Return [x, y] of the center of cell containing provided text 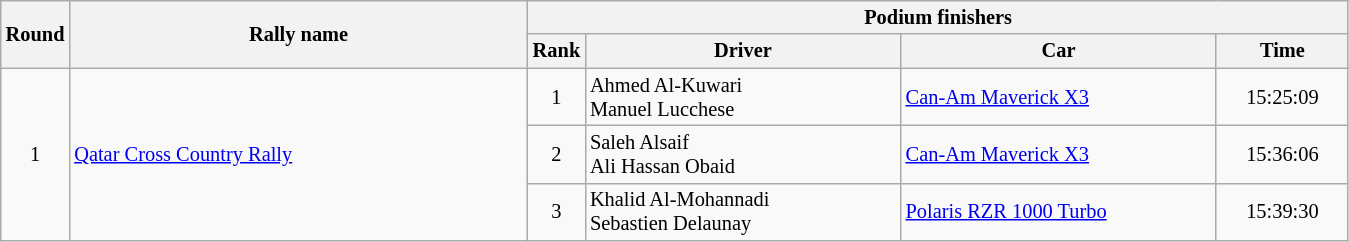
15:25:09 [1282, 97]
15:36:06 [1282, 154]
2 [556, 154]
Round [36, 34]
Qatar Cross Country Rally [298, 154]
Driver [743, 51]
Time [1282, 51]
3 [556, 212]
Ahmed Al-Kuwari Manuel Lucchese [743, 97]
Rally name [298, 34]
Car [1059, 51]
Khalid Al-Mohannadi Sebastien Delaunay [743, 212]
Rank [556, 51]
Saleh Alsaif Ali Hassan Obaid [743, 154]
15:39:30 [1282, 212]
Podium finishers [938, 17]
Polaris RZR 1000 Turbo [1059, 212]
